Return (X, Y) of the center of cell containing provided text 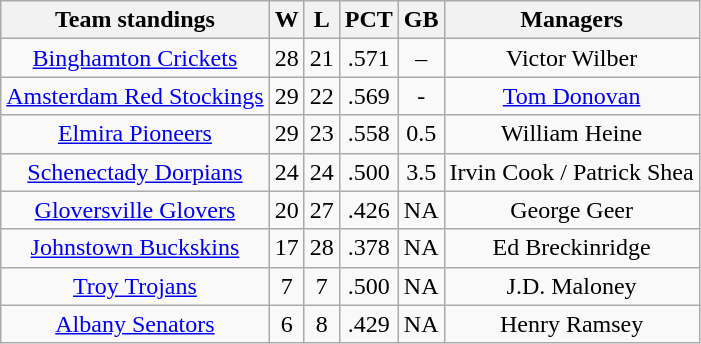
22 (322, 96)
17 (286, 248)
- (421, 96)
Troy Trojans (135, 286)
Victor Wilber (572, 58)
0.5 (421, 134)
Albany Senators (135, 324)
.571 (368, 58)
.558 (368, 134)
L (322, 20)
Gloversville Glovers (135, 210)
J.D. Maloney (572, 286)
George Geer (572, 210)
Binghamton Crickets (135, 58)
.429 (368, 324)
Johnstown Buckskins (135, 248)
– (421, 58)
20 (286, 210)
Schenectady Dorpians (135, 172)
27 (322, 210)
William Heine (572, 134)
GB (421, 20)
PCT (368, 20)
23 (322, 134)
Henry Ramsey (572, 324)
Elmira Pioneers (135, 134)
.426 (368, 210)
.569 (368, 96)
3.5 (421, 172)
W (286, 20)
Amsterdam Red Stockings (135, 96)
Managers (572, 20)
Ed Breckinridge (572, 248)
Irvin Cook / Patrick Shea (572, 172)
6 (286, 324)
Tom Donovan (572, 96)
8 (322, 324)
Team standings (135, 20)
.378 (368, 248)
21 (322, 58)
